Identify which cell holds the provided text, then report its [x, y] central coordinate. 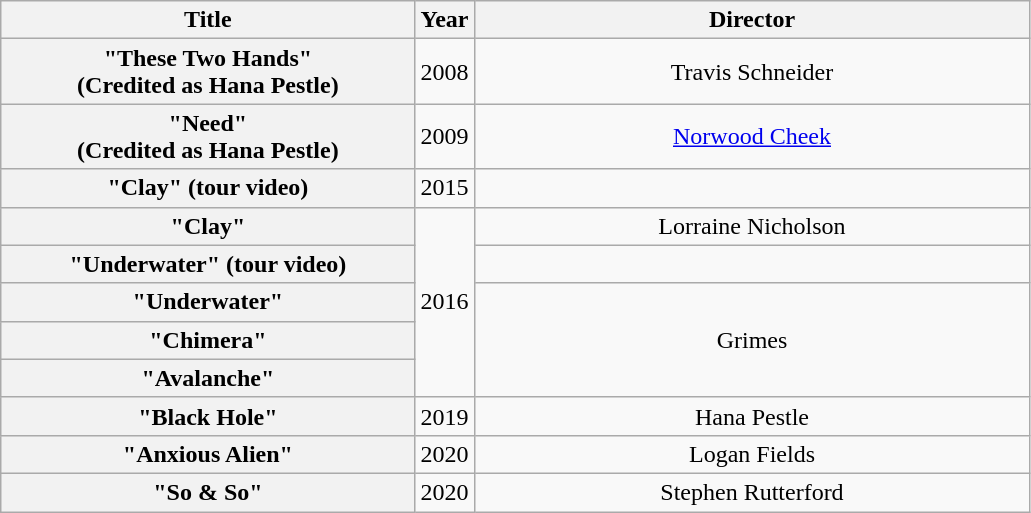
"Anxious Alien" [208, 454]
2019 [444, 416]
2009 [444, 136]
Stephen Rutterford [752, 492]
"Clay" [208, 226]
2008 [444, 72]
Title [208, 20]
"Black Hole" [208, 416]
"So & So" [208, 492]
Director [752, 20]
"Avalanche" [208, 378]
"Chimera" [208, 340]
2015 [444, 188]
"Need"(Credited as Hana Pestle) [208, 136]
2016 [444, 302]
"Clay" (tour video) [208, 188]
"Underwater" [208, 302]
Lorraine Nicholson [752, 226]
Logan Fields [752, 454]
Year [444, 20]
"Underwater" (tour video) [208, 264]
Norwood Cheek [752, 136]
"These Two Hands"(Credited as Hana Pestle) [208, 72]
Grimes [752, 340]
Hana Pestle [752, 416]
Travis Schneider [752, 72]
